Capture the cell that displays the provided text and extract its (x, y) central coordinate. 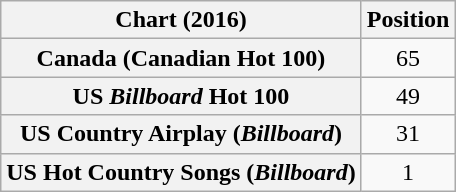
Position (408, 20)
US Hot Country Songs (Billboard) (181, 172)
US Billboard Hot 100 (181, 96)
31 (408, 134)
1 (408, 172)
Canada (Canadian Hot 100) (181, 58)
US Country Airplay (Billboard) (181, 134)
49 (408, 96)
Chart (2016) (181, 20)
65 (408, 58)
